Capture the cell that displays the provided text and extract its [x, y] central coordinate. 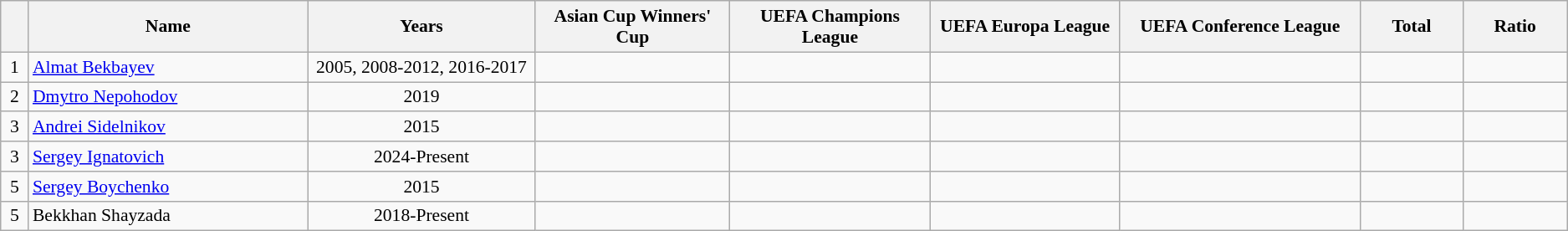
Name [168, 27]
2005, 2008-2012, 2016-2017 [421, 67]
2024-Present [421, 157]
Sergey Boychenko [168, 187]
UEFA Europa League [1025, 27]
Ratio [1514, 27]
Sergey Ignatovich [168, 157]
Asian Cup Winners' Cup [632, 27]
2018-Present [421, 216]
1 [15, 67]
Almat Bekbayev [168, 67]
Andrei Sidelnikov [168, 127]
UEFA Conference League [1240, 27]
Total [1412, 27]
Bekkhan Shayzada [168, 216]
Dmytro Nepohodov [168, 97]
2 [15, 97]
2019 [421, 97]
Years [421, 27]
UEFA Champions League [830, 27]
